Pinpoint the cell where the given text exists, returning its (x, y) midpoint coordinate. 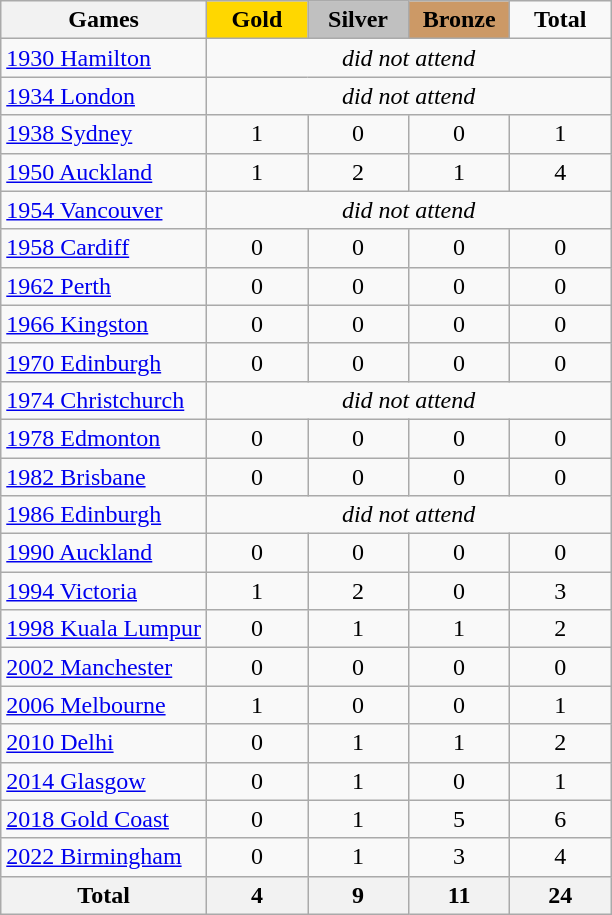
1978 Edmonton (104, 438)
1986 Edinburgh (104, 515)
1982 Brisbane (104, 477)
1994 Victoria (104, 591)
1950 Auckland (104, 172)
1970 Edinburgh (104, 362)
11 (460, 895)
1962 Perth (104, 286)
2006 Melbourne (104, 705)
2010 Delhi (104, 743)
Games (104, 20)
1974 Christchurch (104, 400)
6 (560, 819)
Bronze (460, 20)
1958 Cardiff (104, 248)
2018 Gold Coast (104, 819)
5 (460, 819)
1938 Sydney (104, 134)
24 (560, 895)
1930 Hamilton (104, 58)
2002 Manchester (104, 667)
1934 London (104, 96)
Silver (358, 20)
2022 Birmingham (104, 857)
2014 Glasgow (104, 781)
1966 Kingston (104, 324)
Gold (256, 20)
9 (358, 895)
1998 Kuala Lumpur (104, 629)
1990 Auckland (104, 553)
1954 Vancouver (104, 210)
